Pinpoint the cell where the given text exists, returning its (x, y) midpoint coordinate. 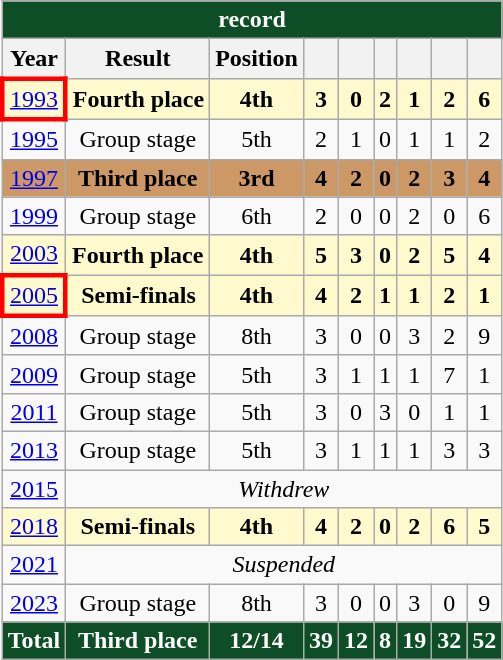
2015 (34, 489)
7 (450, 374)
1993 (34, 98)
2013 (34, 450)
Withdrew (284, 489)
19 (414, 641)
12 (356, 641)
2021 (34, 565)
3rd (257, 178)
2009 (34, 374)
Total (34, 641)
52 (484, 641)
Position (257, 59)
2023 (34, 603)
1997 (34, 178)
32 (450, 641)
6th (257, 216)
Result (138, 59)
Suspended (284, 565)
Year (34, 59)
2003 (34, 255)
2008 (34, 336)
39 (320, 641)
2011 (34, 412)
12/14 (257, 641)
2018 (34, 527)
8 (386, 641)
1999 (34, 216)
record (252, 20)
1995 (34, 139)
2005 (34, 296)
